Determine the [x, y] coordinate at the center of the cell enclosing the given text.  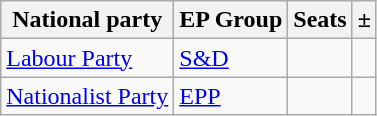
Nationalist Party [88, 96]
National party [88, 20]
Labour Party [88, 58]
Seats [320, 20]
± [364, 20]
EP Group [231, 20]
EPP [231, 96]
S&D [231, 58]
